Extract the [x, y] coordinate from the center of the cell holding the provided text.  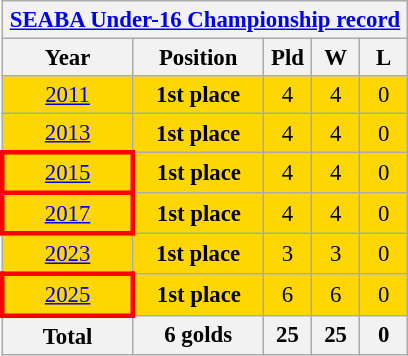
W [336, 58]
Year [68, 58]
L [384, 58]
2017 [68, 214]
2015 [68, 174]
2023 [68, 254]
SEABA Under-16 Championship record [204, 20]
2013 [68, 134]
Total [68, 334]
2025 [68, 296]
Position [198, 58]
6 golds [198, 334]
Pld [287, 58]
2011 [68, 95]
